For the text-containing cell, return its midpoint in [X, Y] coordinate format. 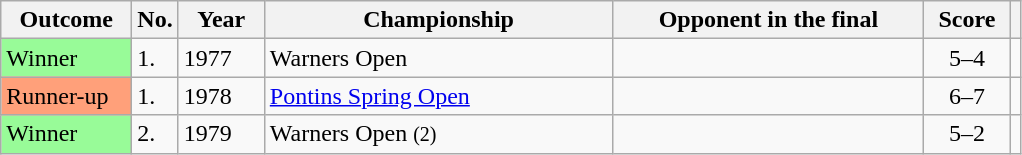
2. [155, 134]
5–2 [967, 134]
Year [221, 20]
6–7 [967, 96]
No. [155, 20]
Score [967, 20]
Runner-up [66, 96]
5–4 [967, 58]
1977 [221, 58]
Opponent in the final [768, 20]
1978 [221, 96]
1979 [221, 134]
Warners Open [438, 58]
Championship [438, 20]
Pontins Spring Open [438, 96]
Outcome [66, 20]
Warners Open (2) [438, 134]
